Scan for the cell matching the given text and deliver its (x, y) coordinate at center. 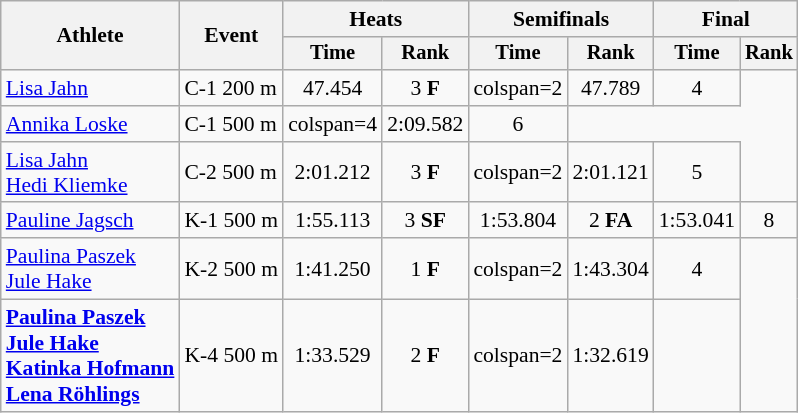
1:53.804 (518, 221)
colspan=4 (332, 124)
Lisa Jahn (90, 88)
47.789 (610, 88)
Final (726, 19)
Athlete (90, 36)
2:01.212 (332, 172)
Annika Loske (90, 124)
Semifinals (560, 19)
2 FA (610, 221)
Paulina PaszekJule HakeKatinka HofmannLena Röhlings (90, 356)
Lisa JahnHedi Kliemke (90, 172)
K-1 500 m (231, 221)
C-1 500 m (231, 124)
Heats (376, 19)
K-4 500 m (231, 356)
1:32.619 (610, 356)
C-1 200 m (231, 88)
Event (231, 36)
K-2 500 m (231, 268)
1:41.250 (332, 268)
6 (518, 124)
1:55.113 (332, 221)
1 F (425, 268)
5 (697, 172)
1:33.529 (332, 356)
C-2 500 m (231, 172)
2 F (425, 356)
8 (769, 221)
1:53.041 (697, 221)
Pauline Jagsch (90, 221)
47.454 (332, 88)
2:09.582 (425, 124)
2:01.121 (610, 172)
1:43.304 (610, 268)
Paulina PaszekJule Hake (90, 268)
3 SF (425, 221)
